Search for the cell housing the specified text and yield its (x, y) center coordinate. 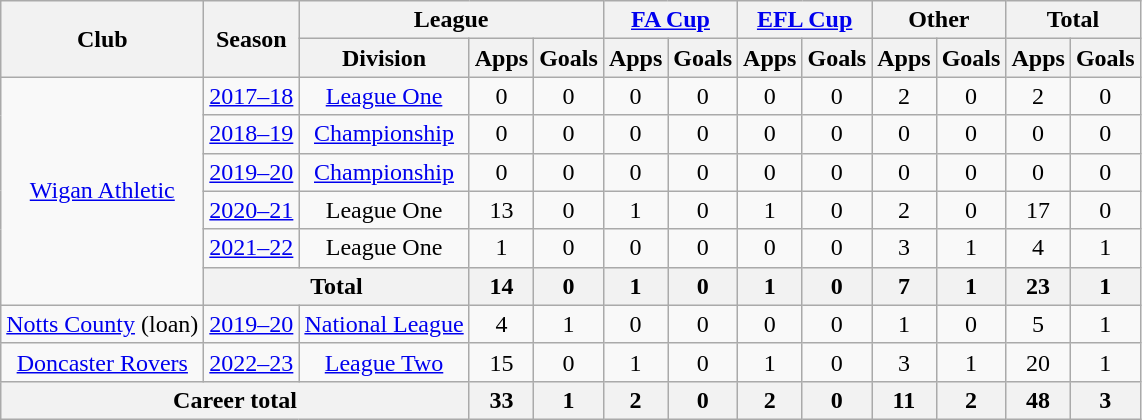
20 (1038, 362)
Wigan Athletic (102, 191)
2017–18 (252, 96)
Doncaster Rovers (102, 362)
Season (252, 39)
League (451, 20)
33 (501, 400)
14 (501, 286)
Club (102, 39)
5 (1038, 324)
7 (904, 286)
National League (384, 324)
2022–23 (252, 362)
13 (501, 210)
17 (1038, 210)
2020–21 (252, 210)
Notts County (loan) (102, 324)
EFL Cup (805, 20)
Career total (235, 400)
Division (384, 58)
League Two (384, 362)
Other (939, 20)
FA Cup (670, 20)
2021–22 (252, 248)
23 (1038, 286)
2018–19 (252, 134)
11 (904, 400)
15 (501, 362)
48 (1038, 400)
